For the text-containing cell, return its midpoint in (x, y) coordinate format. 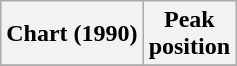
Chart (1990) (72, 34)
Peakposition (189, 34)
